Return [x, y] of the center of cell containing provided text 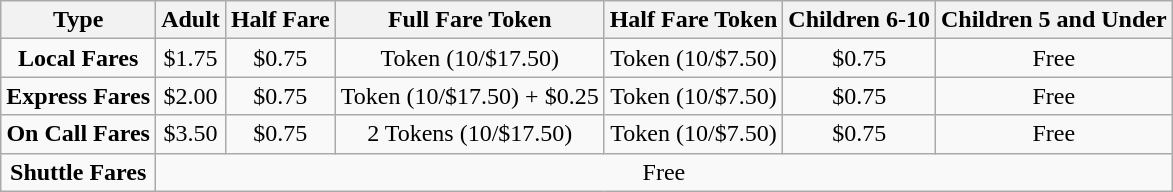
$3.50 [191, 134]
Half Fare Token [694, 20]
Full Fare Token [470, 20]
Type [78, 20]
On Call Fares [78, 134]
Token (10/$17.50) + $0.25 [470, 96]
Token (10/$17.50) [470, 58]
Local Fares [78, 58]
Children 6-10 [860, 20]
Adult [191, 20]
2 Tokens (10/$17.50) [470, 134]
Express Fares [78, 96]
$1.75 [191, 58]
$2.00 [191, 96]
Shuttle Fares [78, 172]
Children 5 and Under [1054, 20]
Half Fare [280, 20]
